Find where the given text appears and provide that cell's center as (X, Y) coordinate. 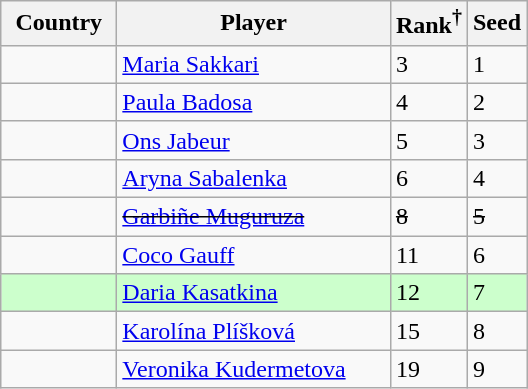
Country (59, 24)
Ons Jabeur (254, 140)
Coco Gauff (254, 255)
11 (428, 255)
Rank† (428, 24)
15 (428, 331)
12 (428, 293)
Maria Sakkari (254, 64)
2 (496, 102)
Daria Kasatkina (254, 293)
7 (496, 293)
Aryna Sabalenka (254, 178)
9 (496, 369)
Veronika Kudermetova (254, 369)
1 (496, 64)
Karolína Plíšková (254, 331)
19 (428, 369)
Player (254, 24)
Seed (496, 24)
Garbiñe Muguruza (254, 217)
Paula Badosa (254, 102)
